Return [x, y] of the center of cell containing provided text 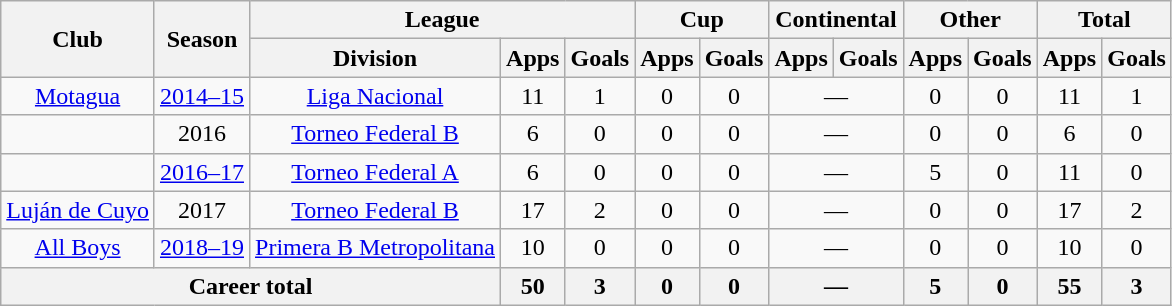
2018–19 [202, 248]
Luján de Cuyo [78, 210]
Total [1104, 20]
Motagua [78, 96]
Liga Nacional [376, 96]
2014–15 [202, 96]
50 [533, 286]
Club [78, 39]
Other [970, 20]
55 [1069, 286]
2016–17 [202, 172]
All Boys [78, 248]
Continental [836, 20]
Career total [251, 286]
2017 [202, 210]
Cup [702, 20]
Season [202, 39]
League [442, 20]
Torneo Federal A [376, 172]
Division [376, 58]
Primera B Metropolitana [376, 248]
2016 [202, 134]
